Return the [x, y] coordinate for the center point of the cell that contains the specified text.  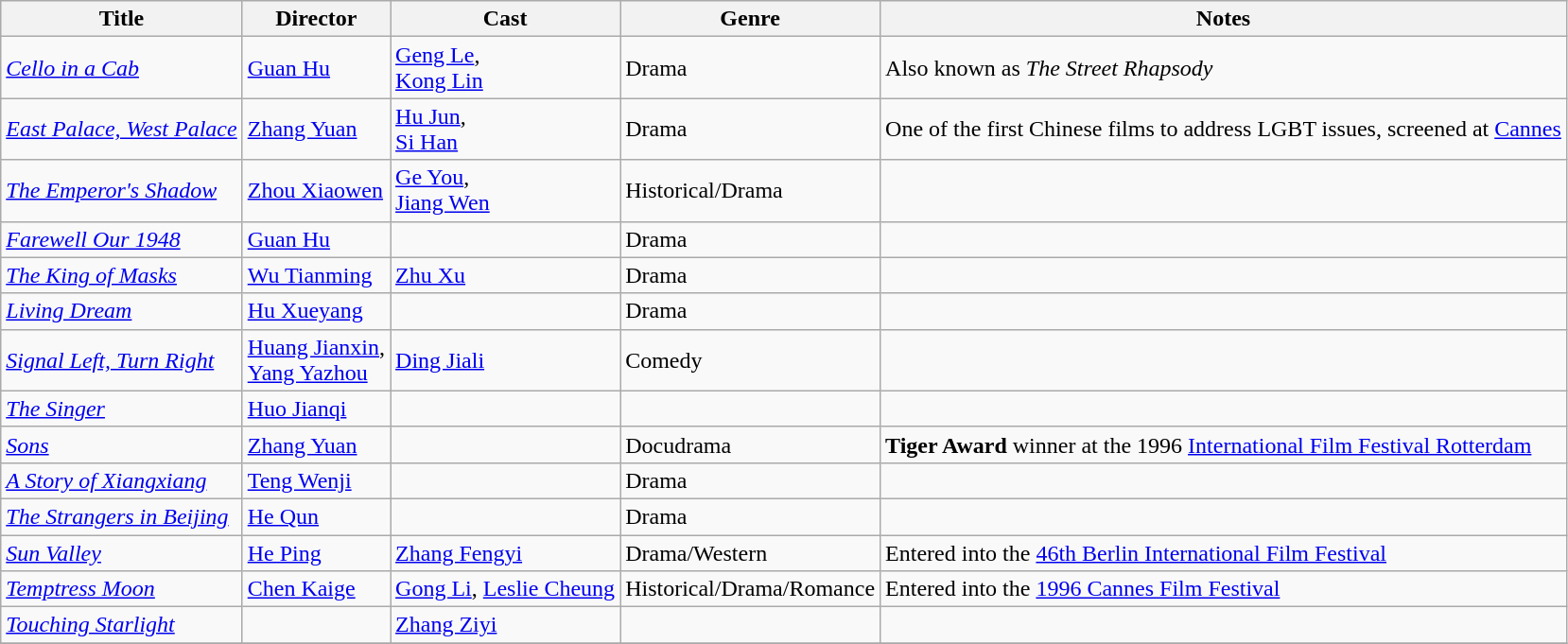
The King of Masks [121, 275]
Cello in a Cab [121, 68]
Signal Left, Turn Right [121, 359]
Also known as The Street Rhapsody [1224, 68]
Huang Jianxin,Yang Yazhou [316, 359]
The Strangers in Beijing [121, 516]
Historical/Drama/Romance [751, 589]
Ge You,Jiang Wen [505, 191]
Geng Le,Kong Lin [505, 68]
Docudrama [751, 444]
Temptress Moon [121, 589]
Cast [505, 19]
Director [316, 19]
Touching Starlight [121, 625]
He Ping [316, 553]
Historical/Drama [751, 191]
Genre [751, 19]
Zhang Ziyi [505, 625]
Living Dream [121, 311]
Zhu Xu [505, 275]
Sons [121, 444]
Zhou Xiaowen [316, 191]
Title [121, 19]
The Singer [121, 409]
Sun Valley [121, 553]
Huo Jianqi [316, 409]
East Palace, West Palace [121, 129]
Wu Tianming [316, 275]
Zhang Fengyi [505, 553]
Ding Jiali [505, 359]
One of the first Chinese films to address LGBT issues, screened at Cannes [1224, 129]
Chen Kaige [316, 589]
The Emperor's Shadow [121, 191]
Gong Li, Leslie Cheung [505, 589]
Notes [1224, 19]
Entered into the 1996 Cannes Film Festival [1224, 589]
Drama/Western [751, 553]
Hu Jun,Si Han [505, 129]
Tiger Award winner at the 1996 International Film Festival Rotterdam [1224, 444]
Comedy [751, 359]
Teng Wenji [316, 480]
Entered into the 46th Berlin International Film Festival [1224, 553]
A Story of Xiangxiang [121, 480]
Farewell Our 1948 [121, 239]
He Qun [316, 516]
Hu Xueyang [316, 311]
